Extract the (x, y) coordinate from the center of the cell holding the provided text.  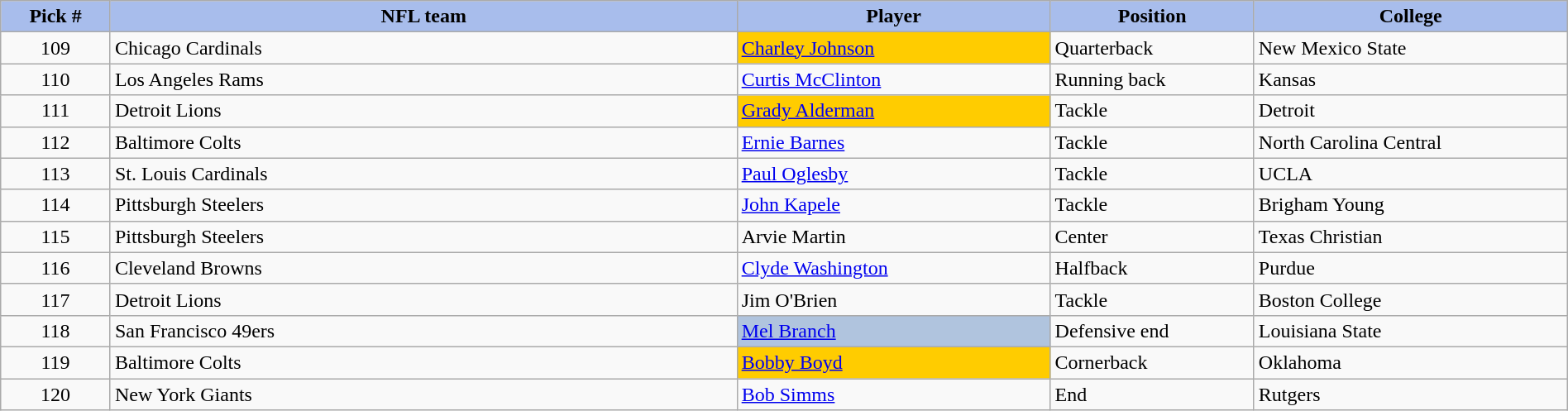
Detroit (1411, 111)
New Mexico State (1411, 48)
118 (56, 331)
Arvie Martin (893, 237)
Boston College (1411, 299)
John Kapele (893, 205)
Center (1152, 237)
110 (56, 79)
Halfback (1152, 268)
Player (893, 17)
Texas Christian (1411, 237)
Cornerback (1152, 362)
Oklahoma (1411, 362)
San Francisco 49ers (423, 331)
College (1411, 17)
Quarterback (1152, 48)
Jim O'Brien (893, 299)
120 (56, 394)
Position (1152, 17)
Curtis McClinton (893, 79)
Los Angeles Rams (423, 79)
Clyde Washington (893, 268)
Bob Simms (893, 394)
Chicago Cardinals (423, 48)
Louisiana State (1411, 331)
NFL team (423, 17)
Running back (1152, 79)
St. Louis Cardinals (423, 174)
New York Giants (423, 394)
Ernie Barnes (893, 142)
111 (56, 111)
Charley Johnson (893, 48)
Kansas (1411, 79)
Mel Branch (893, 331)
Rutgers (1411, 394)
114 (56, 205)
Defensive end (1152, 331)
Paul Oglesby (893, 174)
119 (56, 362)
Grady Alderman (893, 111)
North Carolina Central (1411, 142)
109 (56, 48)
117 (56, 299)
112 (56, 142)
Bobby Boyd (893, 362)
End (1152, 394)
Brigham Young (1411, 205)
115 (56, 237)
UCLA (1411, 174)
Cleveland Browns (423, 268)
116 (56, 268)
Purdue (1411, 268)
Pick # (56, 17)
113 (56, 174)
